Provide the [X, Y] coordinate of the cell's center where the given text is located.  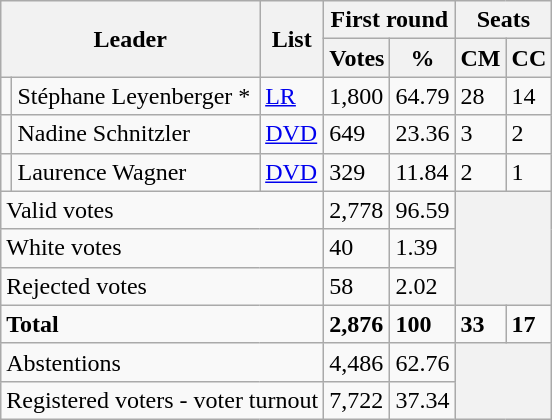
LR [292, 96]
329 [357, 172]
Registered voters - voter turnout [162, 400]
1,800 [357, 96]
Nadine Schnitzler [136, 134]
First round [390, 20]
Rejected votes [162, 286]
649 [357, 134]
List [292, 39]
100 [422, 324]
1.39 [422, 248]
64.79 [422, 96]
Total [162, 324]
Valid votes [162, 210]
CC [529, 58]
CM [480, 58]
23.36 [422, 134]
Stéphane Leyenberger * [136, 96]
Laurence Wagner [136, 172]
33 [480, 324]
37.34 [422, 400]
40 [357, 248]
28 [480, 96]
2,876 [357, 324]
62.76 [422, 362]
96.59 [422, 210]
% [422, 58]
17 [529, 324]
1 [529, 172]
Leader [130, 39]
14 [529, 96]
White votes [162, 248]
Seats [504, 20]
Votes [357, 58]
2.02 [422, 286]
3 [480, 134]
11.84 [422, 172]
4,486 [357, 362]
Abstentions [162, 362]
58 [357, 286]
2,778 [357, 210]
7,722 [357, 400]
